Find where the given text appears and provide that cell's center as [X, Y] coordinate. 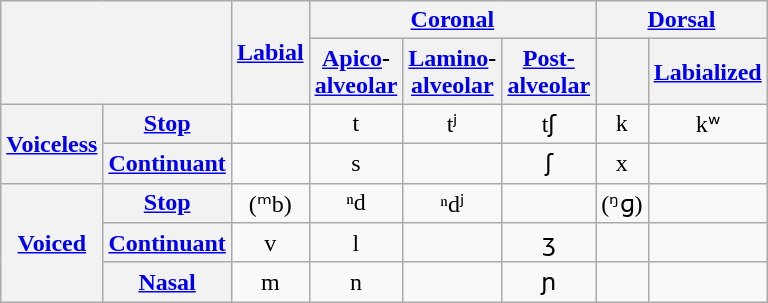
v [270, 243]
t [356, 124]
Voiced [52, 242]
Apico-alveolar [356, 72]
kʷ [708, 124]
ʒ [549, 243]
Post-alveolar [549, 72]
(ᵑɡ) [622, 203]
ʃ [549, 163]
ɲ [549, 282]
Labial [270, 52]
tʃ [549, 124]
Lamino-alveolar [452, 72]
n [356, 282]
k [622, 124]
tʲ [452, 124]
ⁿd [356, 203]
ⁿdʲ [452, 203]
Labialized [708, 72]
s [356, 163]
x [622, 163]
Nasal [167, 282]
m [270, 282]
Voiceless [52, 144]
Coronal [452, 20]
Dorsal [682, 20]
l [356, 243]
(ᵐb) [270, 203]
